Scan for the cell matching the given text and deliver its [X, Y] coordinate at center. 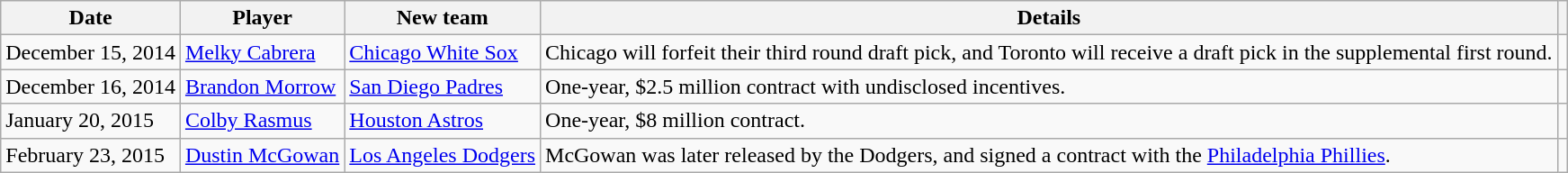
Player [262, 18]
New team [443, 18]
Los Angeles Dodgers [443, 155]
Brandon Morrow [262, 86]
Houston Astros [443, 121]
February 23, 2015 [91, 155]
San Diego Padres [443, 86]
Melky Cabrera [262, 52]
Date [91, 18]
Chicago White Sox [443, 52]
One-year, $2.5 million contract with undisclosed incentives. [1049, 86]
December 15, 2014 [91, 52]
Details [1049, 18]
McGowan was later released by the Dodgers, and signed a contract with the Philadelphia Phillies. [1049, 155]
December 16, 2014 [91, 86]
January 20, 2015 [91, 121]
Dustin McGowan [262, 155]
Chicago will forfeit their third round draft pick, and Toronto will receive a draft pick in the supplemental first round. [1049, 52]
One-year, $8 million contract. [1049, 121]
Colby Rasmus [262, 121]
